Determine the (X, Y) coordinate at the center of the cell enclosing the given text.  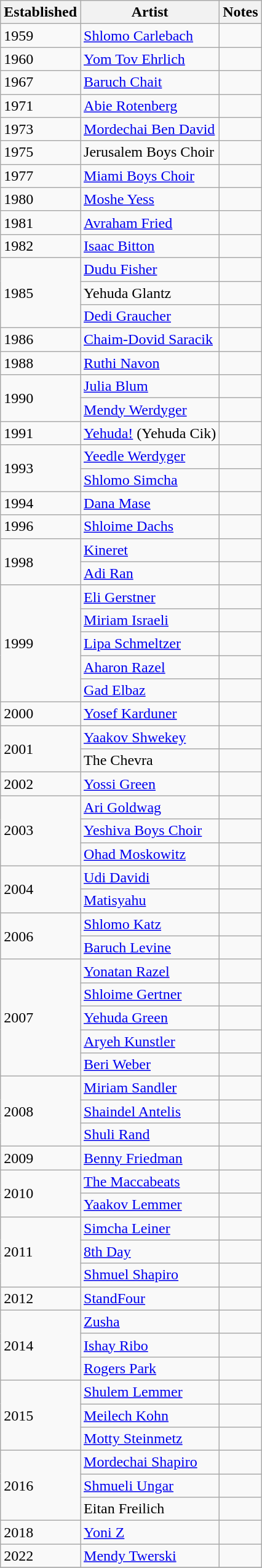
Matisyahu (150, 901)
1988 (41, 363)
2014 (41, 1345)
Miriam Israeli (150, 620)
1977 (41, 176)
Meilech Kohn (150, 1415)
2022 (41, 1556)
Beri Weber (150, 1065)
Yom Tov Ehrlich (150, 59)
1960 (41, 59)
2000 (41, 714)
2012 (41, 1298)
Simcha Leiner (150, 1228)
Eitan Freilich (150, 1509)
1994 (41, 503)
Yaakov Lemmer (150, 1205)
Shlomo Simcha (150, 480)
Yosef Karduner (150, 714)
Abie Rotenberg (150, 106)
Yossi Green (150, 784)
Lipa Schmeltzer (150, 643)
2007 (41, 1017)
2002 (41, 784)
1986 (41, 340)
1973 (41, 129)
Eli Gerstner (150, 597)
Yehuda Green (150, 1017)
Shulem Lemmer (150, 1392)
1991 (41, 433)
1980 (41, 199)
Dana Mase (150, 503)
1996 (41, 527)
Yonatan Razel (150, 971)
2011 (41, 1252)
8th Day (150, 1252)
2004 (41, 889)
Shlomo Katz (150, 924)
Yeedle Werdyger (150, 457)
Avraham Fried (150, 222)
Shmuel Shapiro (150, 1275)
1967 (41, 82)
Yoni Z (150, 1532)
1975 (41, 152)
2001 (41, 749)
Yaakov Shwekey (150, 737)
Yehuda! (Yehuda Cik) (150, 433)
Udi Davidi (150, 877)
Dedi Graucher (150, 316)
Shlomo Carlebach (150, 36)
Notes (240, 12)
2008 (41, 1111)
Rogers Park (150, 1368)
Isaac Bitton (150, 246)
Moshe Yess (150, 199)
Ishay Ribo (150, 1345)
1971 (41, 106)
The Chevra (150, 761)
Established (41, 12)
Shmueli Ungar (150, 1486)
Kineret (150, 550)
2018 (41, 1532)
Aharon Razel (150, 667)
1981 (41, 222)
Jerusalem Boys Choir (150, 152)
Shaindel Antelis (150, 1111)
Baruch Levine (150, 947)
Aryeh Kunstler (150, 1041)
Shloime Gertner (150, 994)
1999 (41, 643)
Miami Boys Choir (150, 176)
Zusha (150, 1322)
2010 (41, 1193)
Mendy Werdyger (150, 410)
2009 (41, 1158)
Shloime Dachs (150, 527)
1959 (41, 36)
Shuli Rand (150, 1135)
Chaim-Dovid Saracik (150, 340)
Mordechai Ben David (150, 129)
1993 (41, 468)
Adi Ran (150, 573)
2016 (41, 1486)
Gad Elbaz (150, 691)
Dudu Fisher (150, 269)
1982 (41, 246)
Artist (150, 12)
Ruthi Navon (150, 363)
2006 (41, 936)
Mendy Twerski (150, 1556)
Yehuda Glantz (150, 293)
2015 (41, 1415)
1985 (41, 292)
StandFour (150, 1298)
The Maccabeats (150, 1182)
2003 (41, 831)
Ohad Moskowitz (150, 854)
1990 (41, 398)
Ari Goldwag (150, 807)
Julia Blum (150, 386)
1998 (41, 562)
Baruch Chait (150, 82)
Motty Steinmetz (150, 1439)
Benny Friedman (150, 1158)
Miriam Sandler (150, 1088)
Yeshiva Boys Choir (150, 831)
Mordechai Shapiro (150, 1462)
